Determine the [x, y] coordinate at the center of the cell enclosing the given text.  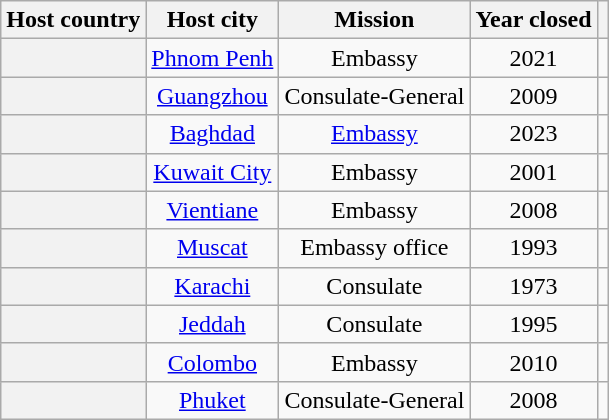
2023 [534, 134]
2009 [534, 96]
Baghdad [212, 134]
Vientiane [212, 210]
Year closed [534, 20]
Kuwait City [212, 172]
Karachi [212, 286]
1993 [534, 248]
Colombo [212, 362]
Phuket [212, 400]
1995 [534, 324]
1973 [534, 286]
Host country [74, 20]
Guangzhou [212, 96]
Jeddah [212, 324]
Embassy office [374, 248]
Host city [212, 20]
Muscat [212, 248]
2010 [534, 362]
Phnom Penh [212, 58]
2021 [534, 58]
Mission [374, 20]
2001 [534, 172]
